Provide the [x, y] coordinate of the cell's center where the given text is located.  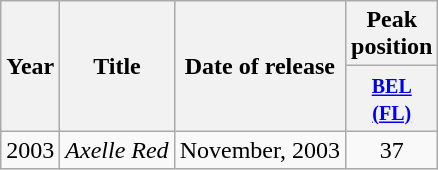
Date of release [260, 66]
37 [392, 150]
2003 [30, 150]
Title [117, 66]
Peak position [392, 34]
November, 2003 [260, 150]
Year [30, 66]
Axelle Red [117, 150]
BEL(FL) [392, 98]
